Extract the (X, Y) coordinate from the center of the cell holding the provided text.  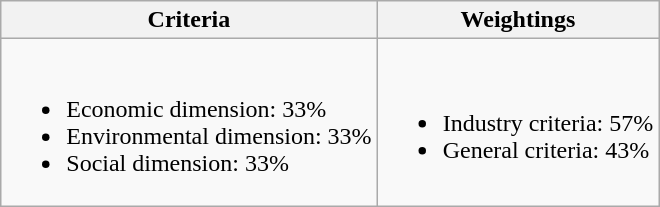
Economic dimension: 33%Environmental dimension: 33%Social dimension: 33% (189, 122)
Weightings (518, 20)
Industry criteria: 57%General criteria: 43% (518, 122)
Criteria (189, 20)
